For the text-containing cell, return its midpoint in [x, y] coordinate format. 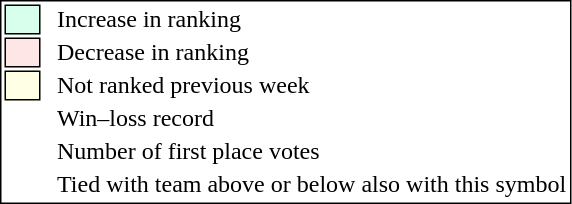
Tied with team above or below also with this symbol [312, 185]
Win–loss record [312, 119]
Number of first place votes [312, 151]
Not ranked previous week [312, 85]
Decrease in ranking [312, 53]
Increase in ranking [312, 19]
